Provide the [X, Y] coordinate of the cell's center where the given text is located.  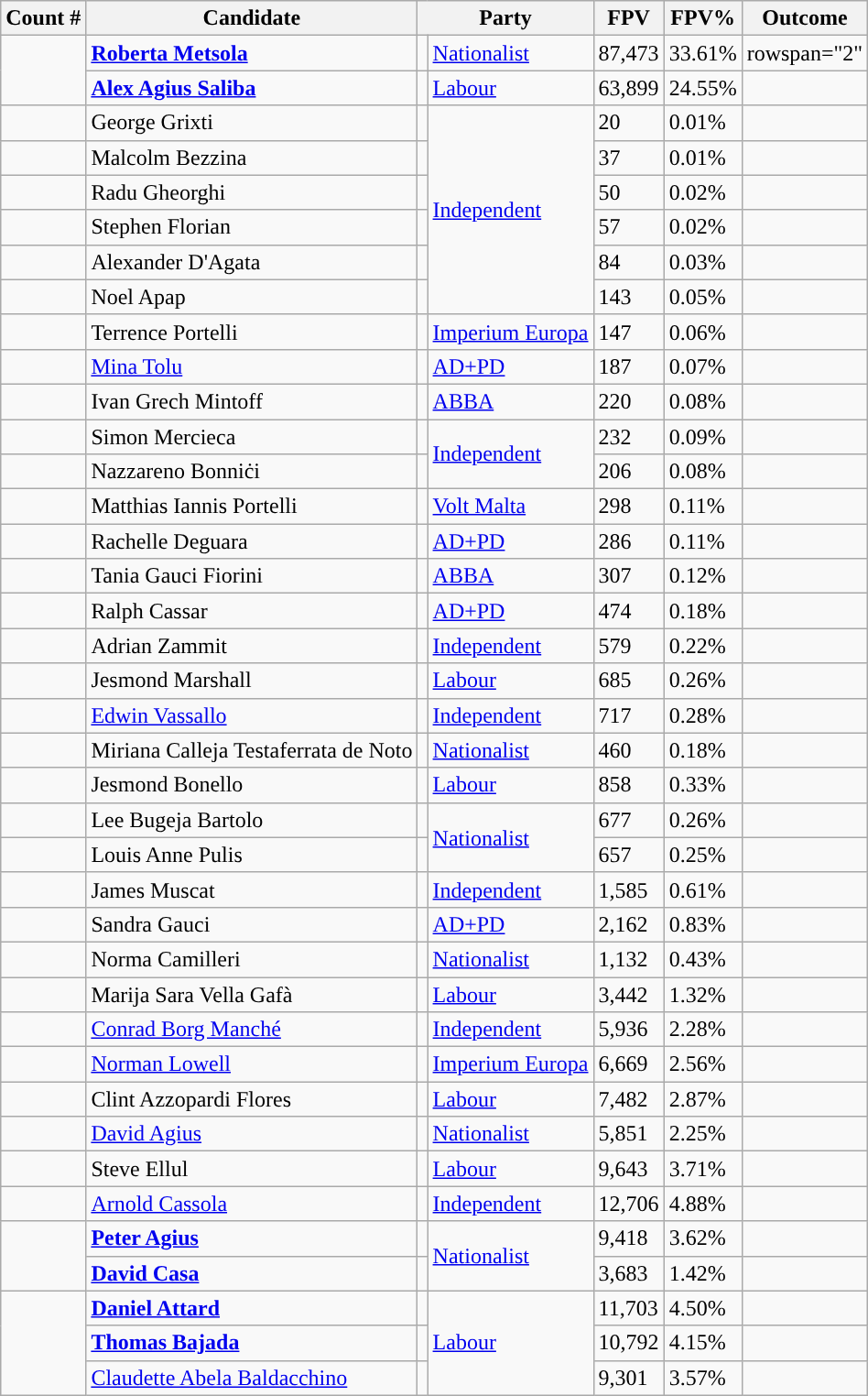
2.25% [703, 1134]
685 [628, 681]
0.03% [703, 262]
33.61% [703, 53]
187 [628, 366]
1.32% [703, 994]
1.42% [703, 1273]
Alex Agius Saliba [252, 88]
2,162 [628, 924]
James Muscat [252, 889]
143 [628, 297]
Claudette Abela Baldacchino [252, 1378]
147 [628, 332]
460 [628, 750]
Stephen Florian [252, 227]
Norman Lowell [252, 1064]
5,936 [628, 1030]
Marija Sara Vella Gafà [252, 994]
9,418 [628, 1238]
Terrence Portelli [252, 332]
84 [628, 262]
0.22% [703, 646]
0.33% [703, 785]
474 [628, 611]
Rachelle Deguara [252, 541]
1,132 [628, 959]
Clint Azzopardi Flores [252, 1099]
Conrad Borg Manché [252, 1030]
George Grixti [252, 123]
Thomas Bajada [252, 1343]
717 [628, 715]
Sandra Gauci [252, 924]
11,703 [628, 1308]
286 [628, 541]
David Casa [252, 1273]
5,851 [628, 1134]
579 [628, 646]
0.83% [703, 924]
0.12% [703, 576]
Count # [44, 18]
37 [628, 158]
12,706 [628, 1204]
677 [628, 820]
Ralph Cassar [252, 611]
4.88% [703, 1204]
Volt Malta [511, 507]
Roberta Metsola [252, 53]
0.28% [703, 715]
Candidate [252, 18]
Adrian Zammit [252, 646]
63,899 [628, 88]
0.05% [703, 297]
0.07% [703, 366]
3.57% [703, 1378]
858 [628, 785]
220 [628, 401]
3,442 [628, 994]
4.50% [703, 1308]
0.43% [703, 959]
2.56% [703, 1064]
Jesmond Marshall [252, 681]
206 [628, 472]
3.62% [703, 1238]
Noel Apap [252, 297]
57 [628, 227]
FPV [628, 18]
Radu Gheorghi [252, 192]
Arnold Cassola [252, 1204]
Edwin Vassallo [252, 715]
Louis Anne Pulis [252, 855]
2.28% [703, 1030]
Nazzareno Bonniċi [252, 472]
0.25% [703, 855]
Peter Agius [252, 1238]
7,482 [628, 1099]
Outcome [805, 18]
Party [505, 18]
0.61% [703, 889]
Simon Mercieca [252, 437]
Lee Bugeja Bartolo [252, 820]
20 [628, 123]
Ivan Grech Mintoff [252, 401]
Jesmond Bonello [252, 785]
657 [628, 855]
1,585 [628, 889]
Tania Gauci Fiorini [252, 576]
307 [628, 576]
Steve Ellul [252, 1169]
3,683 [628, 1273]
50 [628, 192]
David Agius [252, 1134]
Miriana Calleja Testaferrata de Noto [252, 750]
87,473 [628, 53]
2.87% [703, 1099]
Malcolm Bezzina [252, 158]
298 [628, 507]
24.55% [703, 88]
3.71% [703, 1169]
10,792 [628, 1343]
0.06% [703, 332]
Daniel Attard [252, 1308]
rowspan="2" [805, 53]
Mina Tolu [252, 366]
0.09% [703, 437]
Norma Camilleri [252, 959]
232 [628, 437]
Matthias Iannis Portelli [252, 507]
Alexander D'Agata [252, 262]
9,301 [628, 1378]
9,643 [628, 1169]
4.15% [703, 1343]
FPV% [703, 18]
6,669 [628, 1064]
